Locate the cell with the specified text and output its (x, y) center coordinate. 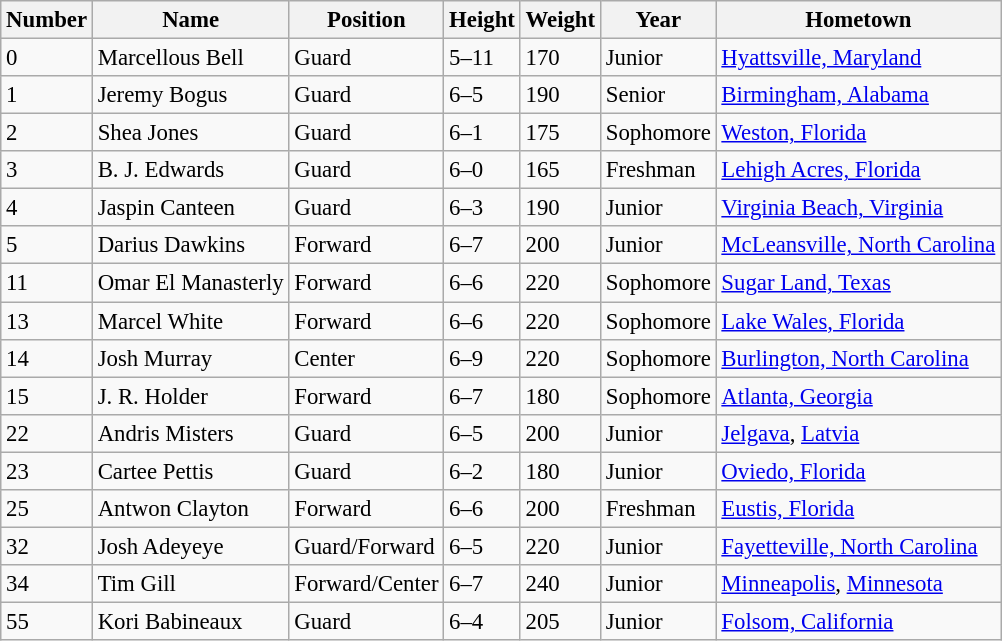
175 (560, 133)
34 (47, 584)
McLeansville, North Carolina (858, 245)
5 (47, 245)
Atlanta, Georgia (858, 396)
Kori Babineaux (190, 621)
11 (47, 283)
1 (47, 95)
Sugar Land, Texas (858, 283)
Number (47, 20)
55 (47, 621)
32 (47, 546)
Folsom, California (858, 621)
Eustis, Florida (858, 509)
3 (47, 170)
Darius Dawkins (190, 245)
Guard/Forward (366, 546)
B. J. Edwards (190, 170)
Andris Misters (190, 433)
Year (658, 20)
Forward/Center (366, 584)
Hyattsville, Maryland (858, 58)
165 (560, 170)
Virginia Beach, Virginia (858, 208)
6–2 (482, 471)
Jaspin Canteen (190, 208)
0 (47, 58)
Omar El Manasterly (190, 283)
Weight (560, 20)
25 (47, 509)
6–1 (482, 133)
23 (47, 471)
Cartee Pettis (190, 471)
2 (47, 133)
Marcel White (190, 321)
Senior (658, 95)
240 (560, 584)
Name (190, 20)
Jelgava, Latvia (858, 433)
Weston, Florida (858, 133)
6–4 (482, 621)
15 (47, 396)
Jeremy Bogus (190, 95)
Antwon Clayton (190, 509)
13 (47, 321)
205 (560, 621)
Josh Adeyeye (190, 546)
170 (560, 58)
Minneapolis, Minnesota (858, 584)
Fayetteville, North Carolina (858, 546)
5–11 (482, 58)
22 (47, 433)
Marcellous Bell (190, 58)
Shea Jones (190, 133)
Height (482, 20)
6–9 (482, 358)
Position (366, 20)
6–0 (482, 170)
Josh Murray (190, 358)
Tim Gill (190, 584)
J. R. Holder (190, 396)
Center (366, 358)
Burlington, North Carolina (858, 358)
Oviedo, Florida (858, 471)
6–3 (482, 208)
Lehigh Acres, Florida (858, 170)
Lake Wales, Florida (858, 321)
14 (47, 358)
Birmingham, Alabama (858, 95)
4 (47, 208)
Hometown (858, 20)
